From the cell containing the given text, extract its center point as [x, y] coordinate. 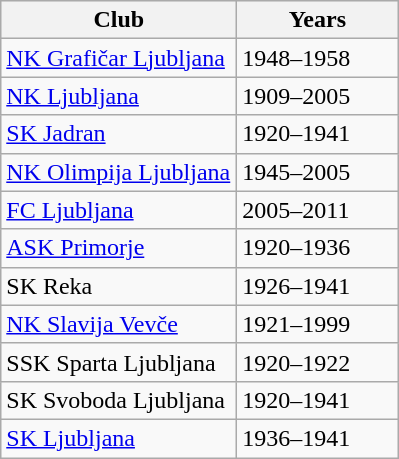
1948–1958 [318, 58]
NK Olimpija Ljubljana [119, 172]
FC Ljubljana [119, 210]
1920–1922 [318, 362]
SSK Sparta Ljubljana [119, 362]
SK Jadran [119, 134]
1926–1941 [318, 286]
1945–2005 [318, 172]
NK Grafičar Ljubljana [119, 58]
SK Svoboda Ljubljana [119, 400]
2005–2011 [318, 210]
Years [318, 20]
1920–1936 [318, 248]
Club [119, 20]
1936–1941 [318, 438]
ASK Primorje [119, 248]
NK Ljubljana [119, 96]
1921–1999 [318, 324]
NK Slavija Vevče [119, 324]
SK Reka [119, 286]
SK Ljubljana [119, 438]
1909–2005 [318, 96]
